Pinpoint the cell where the given text exists, returning its [x, y] midpoint coordinate. 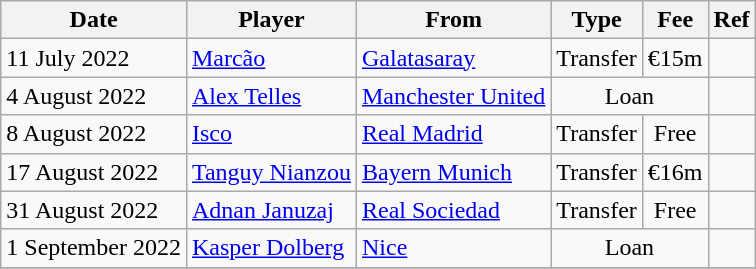
Isco [271, 134]
4 August 2022 [94, 96]
17 August 2022 [94, 172]
Kasper Dolberg [271, 248]
€16m [675, 172]
Type [597, 20]
Real Madrid [453, 134]
Galatasaray [453, 58]
31 August 2022 [94, 210]
1 September 2022 [94, 248]
Marcão [271, 58]
Ref [732, 20]
Nice [453, 248]
Manchester United [453, 96]
Adnan Januzaj [271, 210]
Fee [675, 20]
Bayern Munich [453, 172]
Real Sociedad [453, 210]
Alex Telles [271, 96]
8 August 2022 [94, 134]
Tanguy Nianzou [271, 172]
11 July 2022 [94, 58]
Player [271, 20]
Date [94, 20]
€15m [675, 58]
From [453, 20]
